Extract the (x, y) coordinate from the center of the cell holding the provided text.  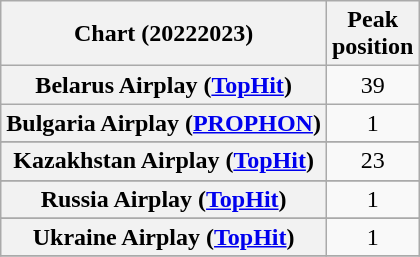
Bulgaria Airplay (PROPHON) (164, 123)
Ukraine Airplay (TopHit) (164, 237)
Peakposition (372, 34)
Kazakhstan Airplay (TopHit) (164, 161)
Russia Airplay (TopHit) (164, 199)
23 (372, 161)
Belarus Airplay (TopHit) (164, 85)
Chart (20222023) (164, 34)
39 (372, 85)
